Scan for the cell matching the given text and deliver its [x, y] coordinate at center. 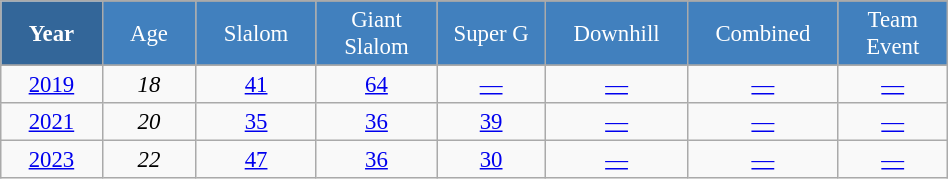
Downhill [617, 34]
47 [256, 160]
Slalom [256, 34]
Combined [762, 34]
41 [256, 85]
30 [492, 160]
18 [149, 85]
2019 [52, 85]
22 [149, 160]
Age [149, 34]
20 [149, 122]
35 [256, 122]
64 [376, 85]
Year [52, 34]
2023 [52, 160]
2021 [52, 122]
39 [492, 122]
Super G [492, 34]
Team Event [892, 34]
GiantSlalom [376, 34]
